Provide the [X, Y] coordinate of the cell's center where the given text is located.  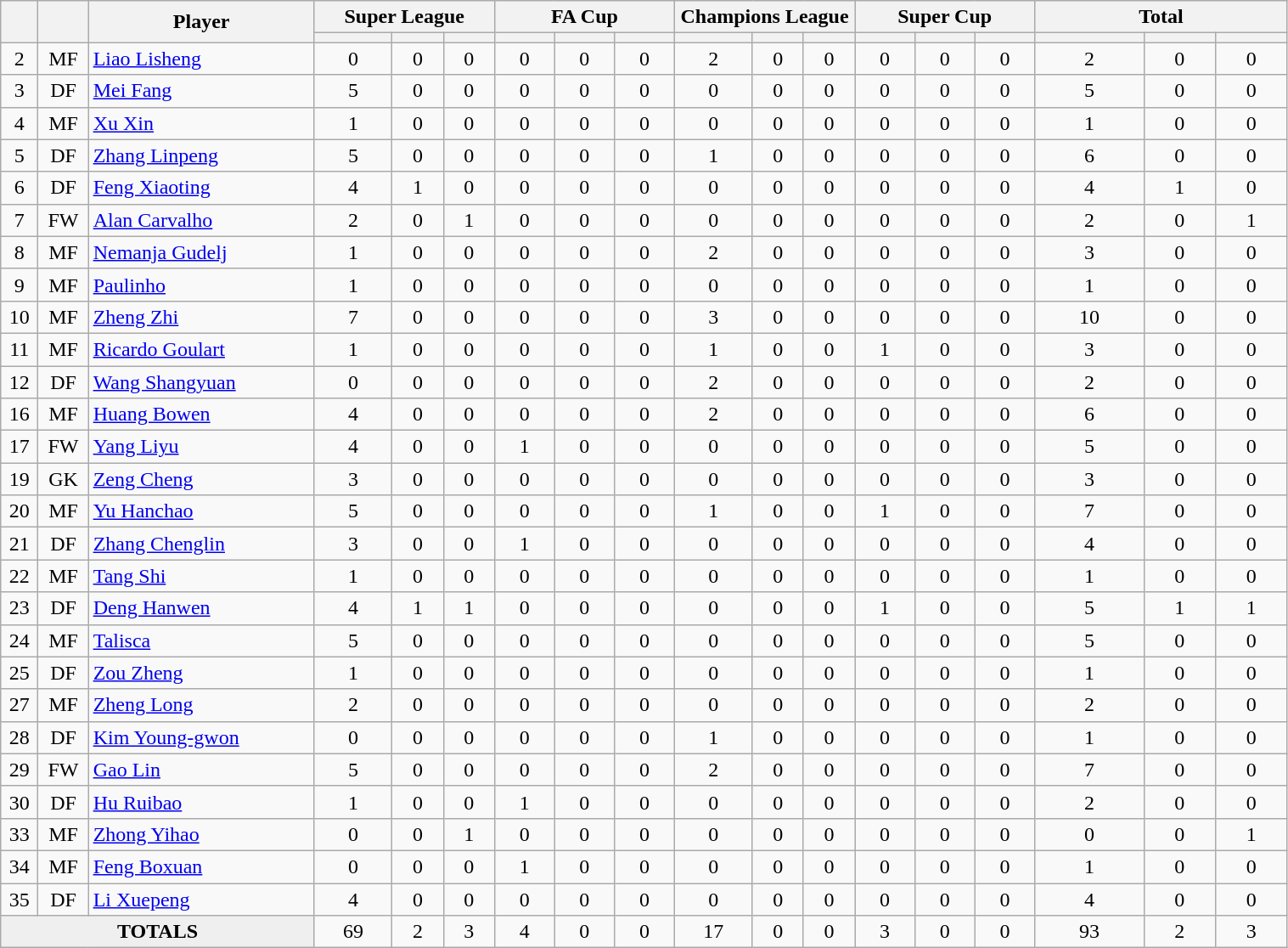
12 [20, 381]
24 [20, 640]
Li Xuepeng [201, 900]
Zhong Yihao [201, 834]
20 [20, 511]
28 [20, 737]
Huang Bowen [201, 415]
Kim Young-gwon [201, 737]
Zhang Chenglin [201, 544]
Nemanja Gudelj [201, 252]
23 [20, 608]
Wang Shangyuan [201, 381]
Player [201, 22]
35 [20, 900]
21 [20, 544]
Yu Hanchao [201, 511]
Gao Lin [201, 770]
11 [20, 349]
Feng Boxuan [201, 866]
Zeng Cheng [201, 479]
16 [20, 415]
Ricardo Goulart [201, 349]
Deng Hanwen [201, 608]
Zou Zheng [201, 673]
TOTALS [158, 932]
GK [63, 479]
Super Cup [945, 17]
FA Cup [584, 17]
Liao Lisheng [201, 59]
Total [1161, 17]
Zheng Zhi [201, 317]
Talisca [201, 640]
Champions League [764, 17]
Zheng Long [201, 705]
8 [20, 252]
33 [20, 834]
Mei Fang [201, 91]
69 [353, 932]
Feng Xiaoting [201, 188]
Hu Ruibao [201, 802]
Super League [404, 17]
25 [20, 673]
Xu Xin [201, 123]
27 [20, 705]
Paulinho [201, 285]
29 [20, 770]
22 [20, 576]
Tang Shi [201, 576]
9 [20, 285]
Alan Carvalho [201, 220]
19 [20, 479]
93 [1089, 932]
30 [20, 802]
Zhang Linpeng [201, 155]
34 [20, 866]
Yang Liyu [201, 447]
